Capture the cell that displays the provided text and extract its [x, y] central coordinate. 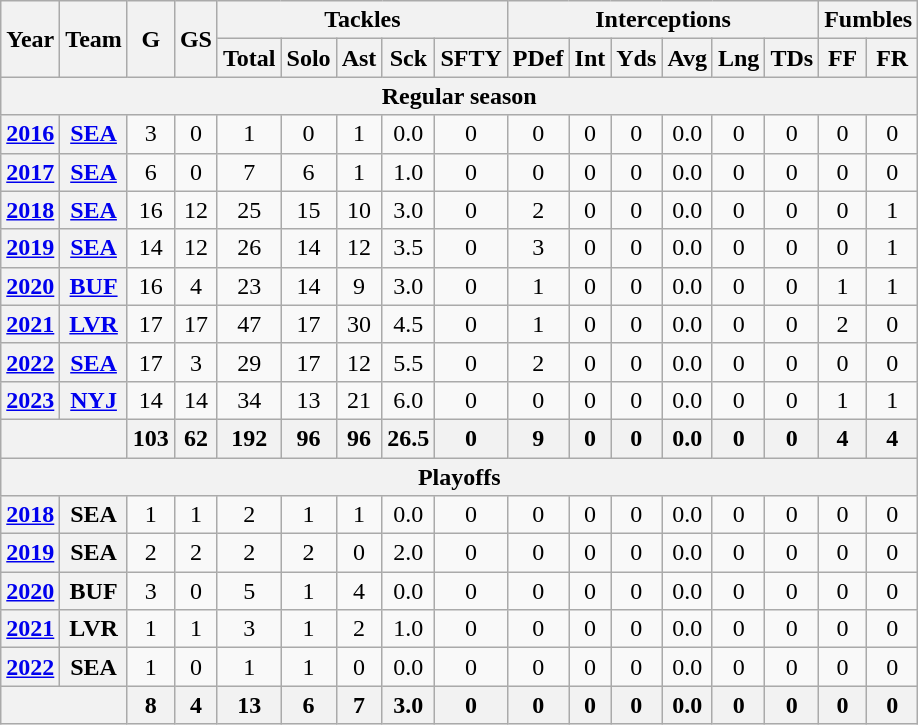
23 [249, 286]
G [150, 39]
30 [359, 324]
Team [94, 39]
Sck [408, 58]
26.5 [408, 438]
Ast [359, 58]
Regular season [460, 96]
PDef [538, 58]
2023 [30, 400]
21 [359, 400]
Tackles [362, 20]
NYJ [94, 400]
25 [249, 210]
FF [843, 58]
Int [590, 58]
Year [30, 39]
FR [892, 58]
62 [196, 438]
Yds [636, 58]
Lng [738, 58]
29 [249, 362]
15 [308, 210]
SFTY [471, 58]
Total [249, 58]
4.5 [408, 324]
8 [150, 705]
GS [196, 39]
Avg [688, 58]
2016 [30, 134]
Fumbles [868, 20]
TDs [792, 58]
2.0 [408, 553]
192 [249, 438]
3.5 [408, 248]
10 [359, 210]
6.0 [408, 400]
Playoffs [460, 477]
5 [249, 591]
5.5 [408, 362]
103 [150, 438]
Solo [308, 58]
26 [249, 248]
Interceptions [662, 20]
2017 [30, 172]
47 [249, 324]
34 [249, 400]
